Pinpoint the cell where the given text exists, returning its [X, Y] midpoint coordinate. 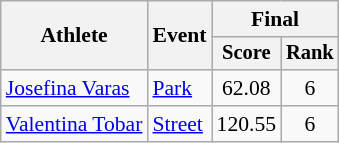
Park [179, 88]
Street [179, 124]
Athlete [74, 36]
Score [246, 54]
Valentina Tobar [74, 124]
Event [179, 36]
120.55 [246, 124]
62.08 [246, 88]
Josefina Varas [74, 88]
Rank [310, 54]
Final [276, 19]
